Locate the cell with the specified text and output its (X, Y) center coordinate. 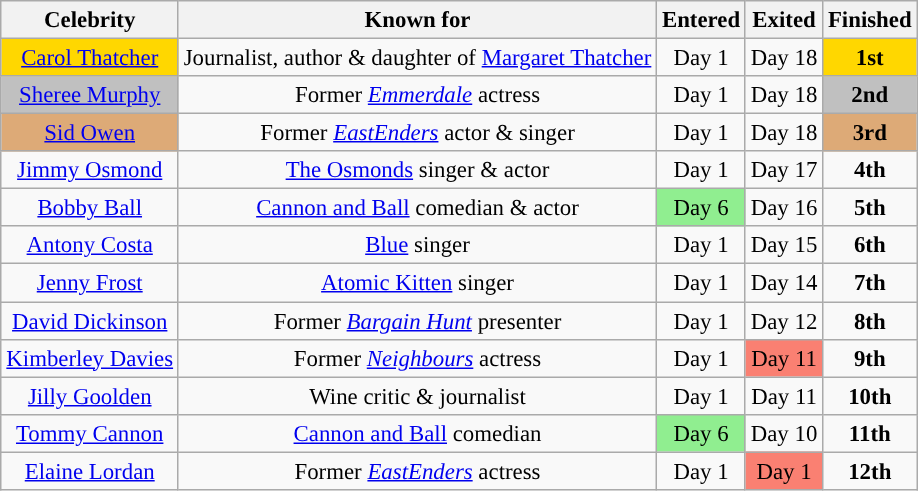
Former EastEnders actor & singer (417, 133)
1st (870, 57)
Tommy Cannon (90, 433)
10th (870, 396)
Blue singer (417, 245)
5th (870, 208)
Wine critic & journalist (417, 396)
9th (870, 358)
11th (870, 433)
Day 16 (784, 208)
Jimmy Osmond (90, 170)
Day 17 (784, 170)
Finished (870, 20)
Exited (784, 20)
Sid Owen (90, 133)
Day 12 (784, 321)
Atomic Kitten singer (417, 283)
Cannon and Ball comedian (417, 433)
Entered (702, 20)
Kimberley Davies (90, 358)
4th (870, 170)
8th (870, 321)
Day 10 (784, 433)
Sheree Murphy (90, 95)
The Osmonds singer & actor (417, 170)
Former Bargain Hunt presenter (417, 321)
Journalist, author & daughter of Margaret Thatcher (417, 57)
Former Neighbours actress (417, 358)
6th (870, 245)
Jenny Frost (90, 283)
Jilly Goolden (90, 396)
Day 15 (784, 245)
Known for (417, 20)
David Dickinson (90, 321)
Day 14 (784, 283)
Carol Thatcher (90, 57)
3rd (870, 133)
12th (870, 471)
Former Emmerdale actress (417, 95)
7th (870, 283)
Bobby Ball (90, 208)
Antony Costa (90, 245)
Former EastEnders actress (417, 471)
2nd (870, 95)
Cannon and Ball comedian & actor (417, 208)
Elaine Lordan (90, 471)
Celebrity (90, 20)
